Scan for the cell matching the given text and deliver its (X, Y) coordinate at center. 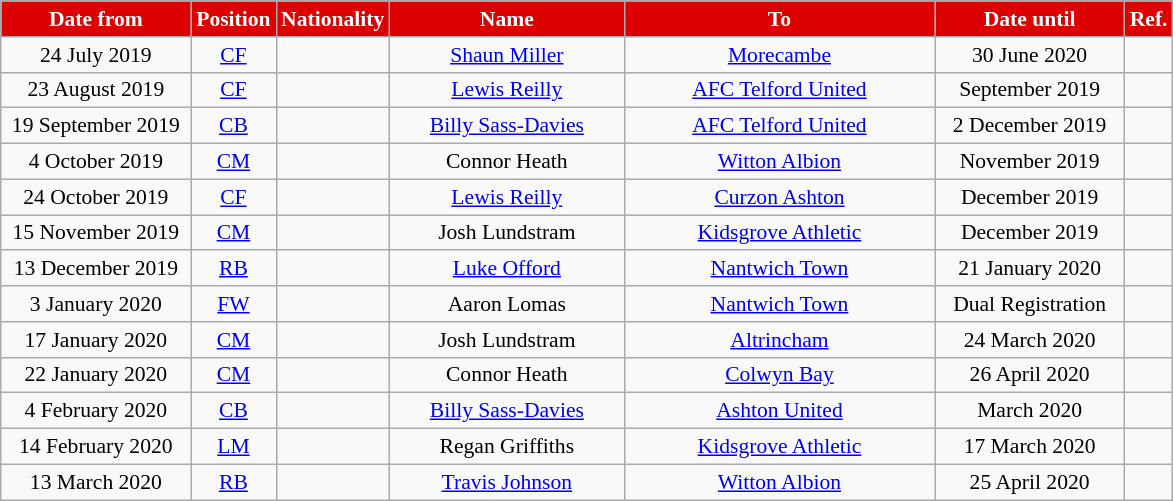
Ref. (1149, 19)
Shaun Miller (506, 55)
November 2019 (1030, 162)
Nationality (332, 19)
17 March 2020 (1030, 447)
15 November 2019 (96, 233)
14 February 2020 (96, 447)
March 2020 (1030, 411)
Date until (1030, 19)
22 January 2020 (96, 375)
Travis Johnson (506, 482)
To (779, 19)
19 September 2019 (96, 126)
Curzon Ashton (779, 197)
23 August 2019 (96, 90)
24 July 2019 (96, 55)
Date from (96, 19)
Regan Griffiths (506, 447)
24 March 2020 (1030, 340)
13 December 2019 (96, 269)
FW (234, 304)
13 March 2020 (96, 482)
3 January 2020 (96, 304)
4 October 2019 (96, 162)
Altrincham (779, 340)
4 February 2020 (96, 411)
Position (234, 19)
Name (506, 19)
September 2019 (1030, 90)
2 December 2019 (1030, 126)
Morecambe (779, 55)
Luke Offord (506, 269)
21 January 2020 (1030, 269)
24 October 2019 (96, 197)
17 January 2020 (96, 340)
Aaron Lomas (506, 304)
Colwyn Bay (779, 375)
30 June 2020 (1030, 55)
26 April 2020 (1030, 375)
25 April 2020 (1030, 482)
Ashton United (779, 411)
Dual Registration (1030, 304)
LM (234, 447)
